Extract the (X, Y) coordinate from the center of the cell holding the provided text.  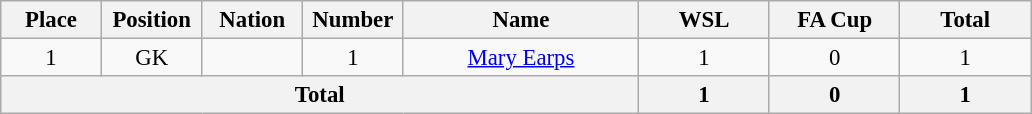
FA Cup (834, 20)
WSL (704, 20)
Number (354, 20)
Mary Earps (521, 58)
GK (152, 58)
Name (521, 20)
Place (52, 20)
Nation (252, 20)
Position (152, 20)
